For the text-containing cell, return its midpoint in (X, Y) coordinate format. 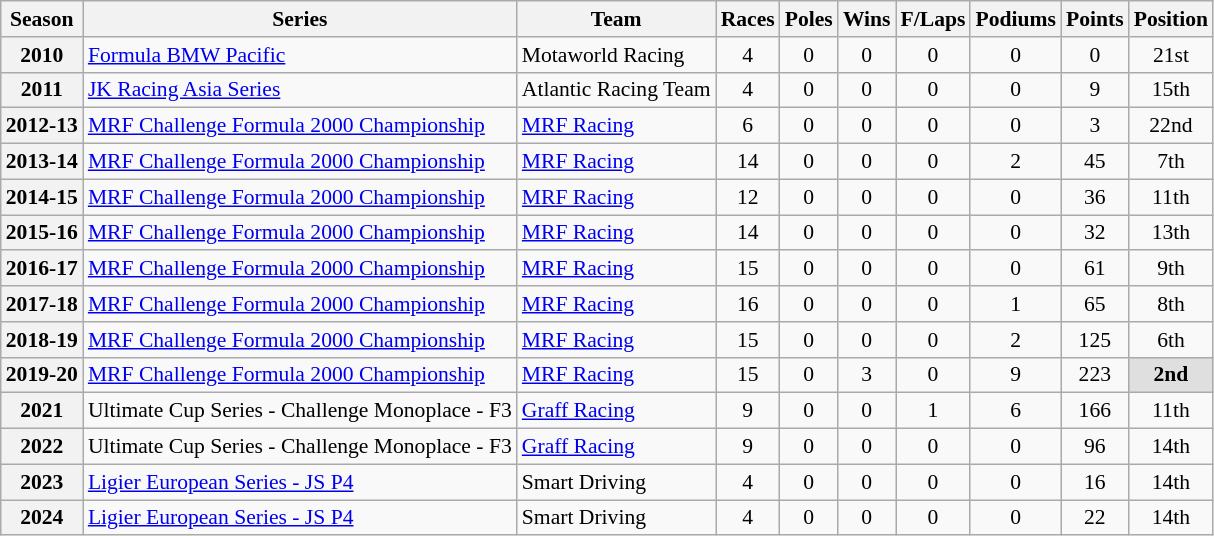
F/Laps (934, 19)
2016-17 (42, 269)
Position (1171, 19)
13th (1171, 233)
JK Racing Asia Series (300, 90)
Atlantic Racing Team (616, 90)
22nd (1171, 126)
Poles (809, 19)
36 (1095, 197)
2018-19 (42, 340)
Team (616, 19)
Podiums (1016, 19)
Motaworld Racing (616, 55)
Wins (867, 19)
2022 (42, 447)
12 (748, 197)
2021 (42, 411)
2017-18 (42, 304)
Series (300, 19)
6th (1171, 340)
8th (1171, 304)
96 (1095, 447)
2015-16 (42, 233)
Races (748, 19)
2024 (42, 518)
15th (1171, 90)
2nd (1171, 375)
2023 (42, 482)
166 (1095, 411)
45 (1095, 162)
22 (1095, 518)
9th (1171, 269)
2013-14 (42, 162)
Season (42, 19)
61 (1095, 269)
21st (1171, 55)
2011 (42, 90)
2012-13 (42, 126)
223 (1095, 375)
Formula BMW Pacific (300, 55)
7th (1171, 162)
125 (1095, 340)
Points (1095, 19)
2014-15 (42, 197)
65 (1095, 304)
2019-20 (42, 375)
2010 (42, 55)
32 (1095, 233)
